Identify which cell holds the provided text, then report its (x, y) central coordinate. 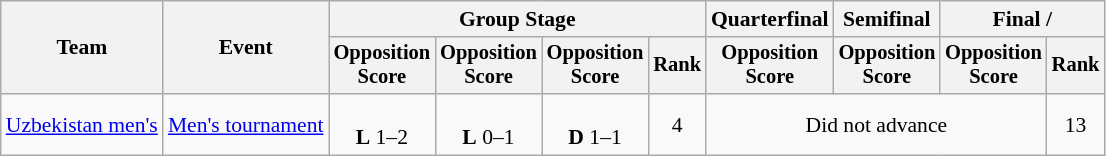
Men's tournament (246, 124)
Semifinal (888, 19)
Uzbekistan men's (82, 124)
D 1–1 (596, 124)
Quarterfinal (770, 19)
Group Stage (518, 19)
L 0–1 (488, 124)
Event (246, 48)
13 (1076, 124)
4 (677, 124)
L 1–2 (382, 124)
Did not advance (876, 124)
Team (82, 48)
Final / (1022, 19)
